Search for the cell housing the specified text and yield its [x, y] center coordinate. 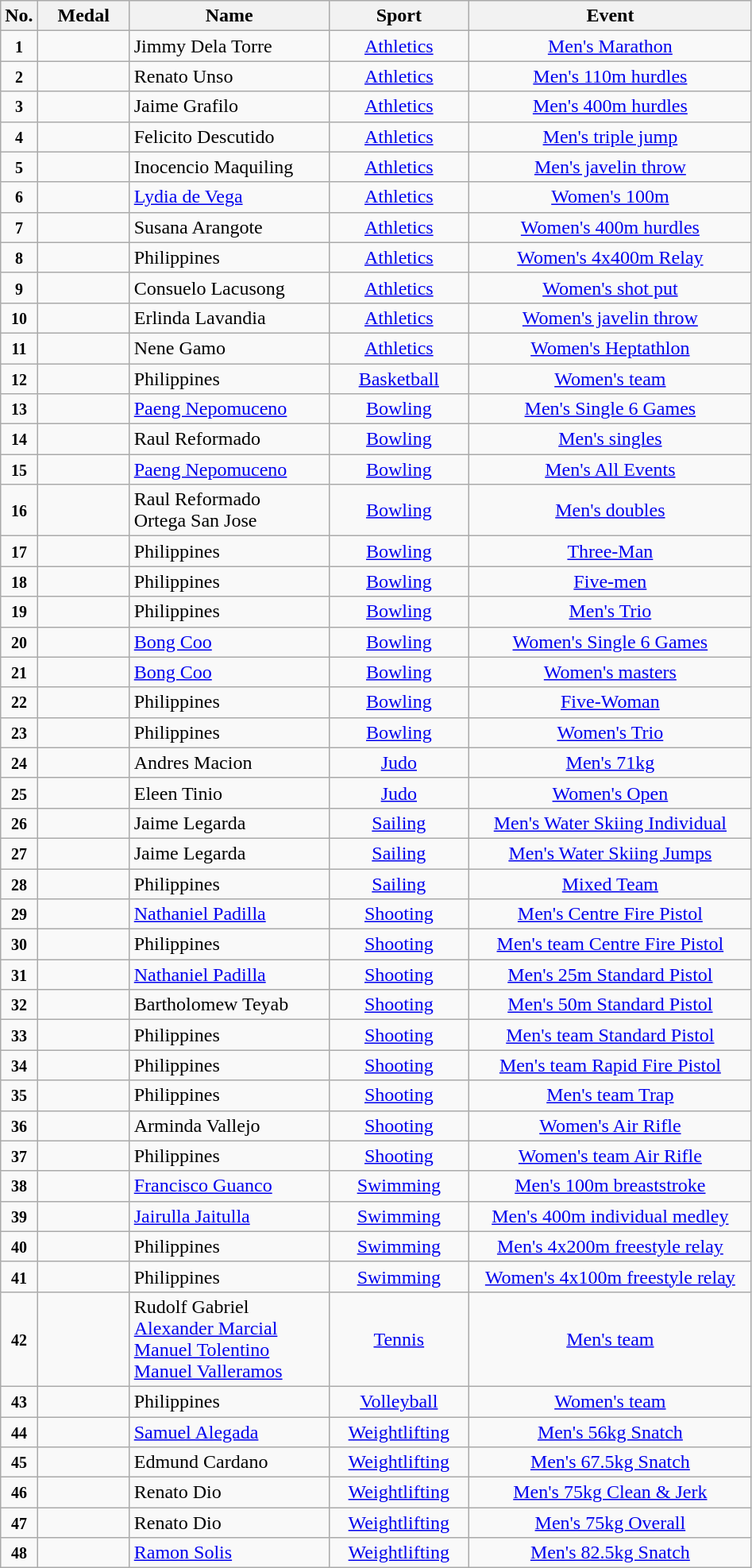
47 [19, 1523]
Men's 50m Standard Pistol [610, 1005]
Jimmy Dela Torre [229, 46]
41 [19, 1276]
25 [19, 793]
Men's triple jump [610, 137]
7 [19, 227]
Men's Water Skiing Jumps [610, 853]
Edmund Cardano [229, 1462]
Men's team Trap [610, 1095]
Raul Reformado [229, 439]
Men's 25m Standard Pistol [610, 975]
Bartholomew Teyab [229, 1005]
Lydia de Vega [229, 197]
48 [19, 1553]
29 [19, 914]
Women's Trio [610, 732]
Women's Air Rifle [610, 1126]
No. [19, 16]
Women's Open [610, 793]
Arminda Vallejo [229, 1126]
Men's team Centre Fire Pistol [610, 944]
Renato Unso [229, 76]
18 [19, 581]
13 [19, 409]
Men's Single 6 Games [610, 409]
Jaime Grafilo [229, 106]
20 [19, 642]
Women's team Air Rifle [610, 1156]
Men's javelin throw [610, 167]
36 [19, 1126]
Consuelo Lacusong [229, 288]
Raul ReformadoOrtega San Jose [229, 510]
Inocencio Maquiling [229, 167]
Felicito Descutido [229, 137]
24 [19, 763]
Samuel Alegada [229, 1432]
Men's 4x200m freestyle relay [610, 1246]
Women's 400m hurdles [610, 227]
Men's 75kg Clean & Jerk [610, 1493]
1 [19, 46]
43 [19, 1401]
Eleen Tinio [229, 793]
Men's 82.5kg Snatch [610, 1553]
Men's 71kg [610, 763]
Rudolf GabrielAlexander MarcialManuel TolentinoManuel Valleramos [229, 1339]
Men's team Rapid Fire Pistol [610, 1065]
6 [19, 197]
Event [610, 16]
Men's 56kg Snatch [610, 1432]
5 [19, 167]
28 [19, 884]
Five-Woman [610, 702]
Three-Man [610, 551]
Volleyball [399, 1401]
9 [19, 288]
4 [19, 137]
Women's 100m [610, 197]
Women's shot put [610, 288]
Men's All Events [610, 469]
Susana Arangote [229, 227]
Medal [83, 16]
Men's 100m breaststroke [610, 1186]
15 [19, 469]
35 [19, 1095]
Nene Gamo [229, 348]
Mixed Team [610, 884]
Women's Single 6 Games [610, 642]
Sport [399, 16]
Women's masters [610, 672]
Women's 4x400m Relay [610, 257]
Francisco Guanco [229, 1186]
44 [19, 1432]
Name [229, 16]
Tennis [399, 1339]
45 [19, 1462]
Men's team [610, 1339]
31 [19, 975]
Women's javelin throw [610, 318]
Men's doubles [610, 510]
Jairulla Jaitulla [229, 1216]
Men's 400m individual medley [610, 1216]
11 [19, 348]
19 [19, 612]
Men's 67.5kg Snatch [610, 1462]
21 [19, 672]
39 [19, 1216]
26 [19, 823]
23 [19, 732]
Men's Trio [610, 612]
27 [19, 853]
Men's Centre Fire Pistol [610, 914]
14 [19, 439]
2 [19, 76]
Women's Heptathlon [610, 348]
Erlinda Lavandia [229, 318]
40 [19, 1246]
Five-men [610, 581]
Basketball [399, 379]
10 [19, 318]
46 [19, 1493]
32 [19, 1005]
Men's 400m hurdles [610, 106]
33 [19, 1035]
38 [19, 1186]
Men's 75kg Overall [610, 1523]
17 [19, 551]
16 [19, 510]
42 [19, 1339]
Men's team Standard Pistol [610, 1035]
Men's Water Skiing Individual [610, 823]
Men's singles [610, 439]
34 [19, 1065]
Andres Macion [229, 763]
Ramon Solis [229, 1553]
37 [19, 1156]
Women's 4x100m freestyle relay [610, 1276]
Men's 110m hurdles [610, 76]
30 [19, 944]
22 [19, 702]
3 [19, 106]
8 [19, 257]
Men's Marathon [610, 46]
12 [19, 379]
